Determine the (X, Y) coordinate at the center of the cell enclosing the given text.  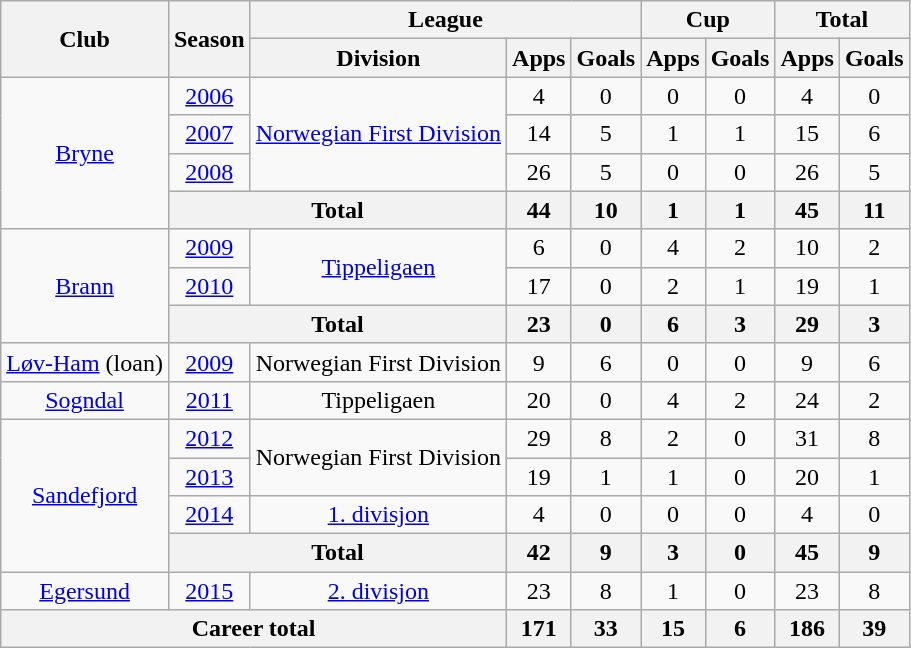
2014 (209, 515)
Division (378, 58)
Season (209, 39)
2012 (209, 438)
171 (539, 629)
11 (874, 210)
39 (874, 629)
2. divisjon (378, 591)
Career total (254, 629)
Sogndal (85, 400)
Bryne (85, 153)
44 (539, 210)
2011 (209, 400)
Brann (85, 286)
2006 (209, 96)
Egersund (85, 591)
Løv-Ham (loan) (85, 362)
Club (85, 39)
2007 (209, 134)
33 (606, 629)
42 (539, 553)
14 (539, 134)
2008 (209, 172)
Cup (708, 20)
17 (539, 286)
31 (807, 438)
Sandefjord (85, 495)
League (446, 20)
1. divisjon (378, 515)
186 (807, 629)
24 (807, 400)
2010 (209, 286)
2015 (209, 591)
2013 (209, 477)
